Detect which cell encompasses the target text, then output its [X, Y] center coordinate. 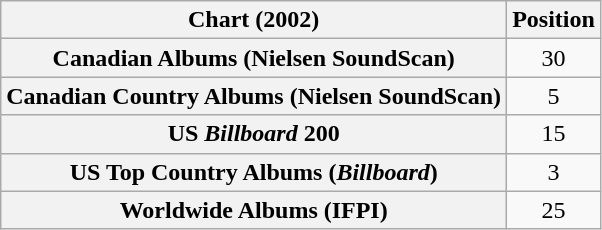
5 [554, 96]
15 [554, 134]
Chart (2002) [254, 20]
Canadian Albums (Nielsen SoundScan) [254, 58]
25 [554, 210]
Position [554, 20]
3 [554, 172]
Worldwide Albums (IFPI) [254, 210]
US Billboard 200 [254, 134]
30 [554, 58]
US Top Country Albums (Billboard) [254, 172]
Canadian Country Albums (Nielsen SoundScan) [254, 96]
